Find where the given text appears and provide that cell's center as (X, Y) coordinate. 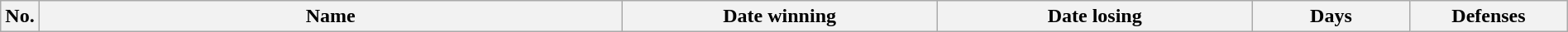
Defenses (1489, 16)
Date losing (1095, 16)
Days (1331, 16)
Name (331, 16)
Date winning (779, 16)
No. (20, 16)
